Search for the cell housing the specified text and yield its (x, y) center coordinate. 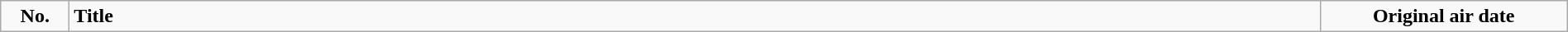
Title (695, 16)
No. (35, 16)
Original air date (1444, 16)
